Scan for the cell matching the given text and deliver its [X, Y] coordinate at center. 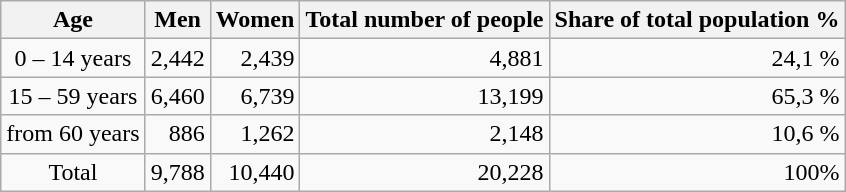
10,6 % [697, 134]
13,199 [424, 96]
1,262 [255, 134]
Total [73, 172]
2,442 [178, 58]
6,739 [255, 96]
9,788 [178, 172]
0 – 14 years [73, 58]
Total number of people [424, 20]
Men [178, 20]
4,881 [424, 58]
10,440 [255, 172]
24,1 % [697, 58]
Age [73, 20]
886 [178, 134]
20,228 [424, 172]
from 60 years [73, 134]
15 – 59 years [73, 96]
6,460 [178, 96]
2,439 [255, 58]
Share of total population % [697, 20]
Women [255, 20]
100% [697, 172]
2,148 [424, 134]
65,3 % [697, 96]
